Scan for the cell matching the given text and deliver its [x, y] coordinate at center. 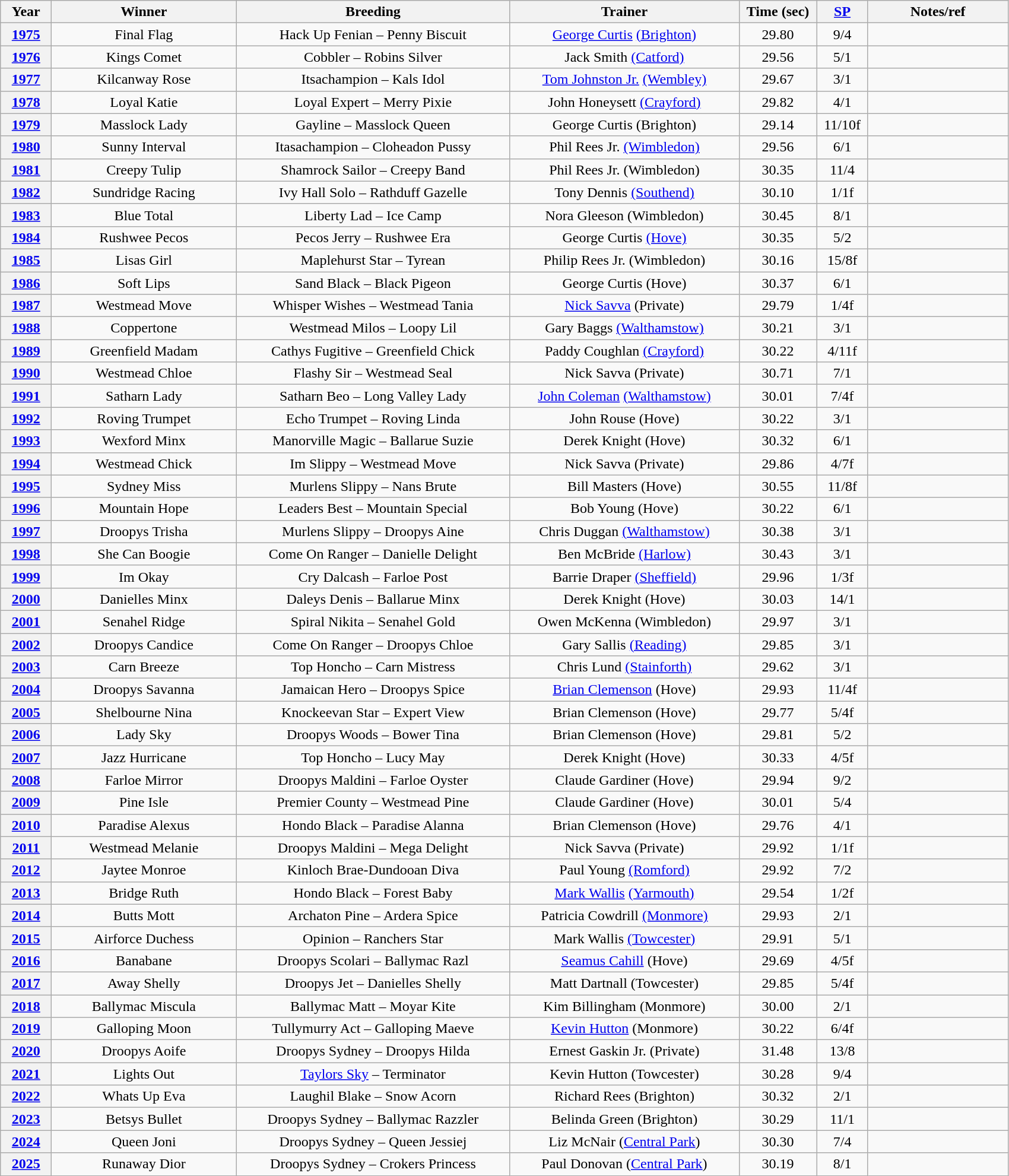
Loyal Expert – Merry Pixie [373, 102]
1998 [26, 554]
1981 [26, 170]
1984 [26, 237]
2022 [26, 1096]
Owen McKenna (Wimbledon) [624, 622]
Droopys Candice [144, 644]
1977 [26, 80]
Droopys Sydney – Ballymac Razzler [373, 1119]
2010 [26, 825]
Bob Young (Hove) [624, 509]
Shelbourne Nina [144, 712]
Greenfield Madam [144, 351]
2018 [26, 1006]
Paddy Coughlan (Crayford) [624, 351]
Gayline – Masslock Queen [373, 125]
2011 [26, 848]
30.10 [778, 192]
1994 [26, 464]
Manorville Magic – Ballarue Suzie [373, 441]
30.33 [778, 757]
Pecos Jerry – Rushwee Era [373, 237]
29.67 [778, 80]
Banabane [144, 961]
Nora Gleeson (Wimbledon) [624, 215]
31.48 [778, 1051]
30.45 [778, 215]
1997 [26, 531]
1/2f [842, 893]
29.62 [778, 667]
Cry Dalcash – Farloe Post [373, 576]
Tom Johnston Jr. (Wembley) [624, 80]
Sunny Interval [144, 147]
Ballymac Matt – Moyar Kite [373, 1006]
Seamus Cahill (Hove) [624, 961]
2009 [26, 803]
Ernest Gaskin Jr. (Private) [624, 1051]
Queen Joni [144, 1142]
29.14 [778, 125]
Ballymac Miscula [144, 1006]
30.38 [778, 531]
Murlens Slippy – Droopys Aine [373, 531]
Sundridge Racing [144, 192]
Droopys Sydney – Queen Jessiej [373, 1142]
Droopys Sydney – Crokers Princess [373, 1164]
Whats Up Eva [144, 1096]
Droopys Woods – Bower Tina [373, 735]
Jamaican Hero – Droopys Spice [373, 690]
1985 [26, 260]
1995 [26, 486]
Flashy Sir – Westmead Seal [373, 373]
Hack Up Fenian – Penny Biscuit [373, 34]
1996 [26, 509]
Westmead Chloe [144, 373]
Year [26, 12]
1993 [26, 441]
Liberty Lad – Ice Camp [373, 215]
11/1 [842, 1119]
Opinion – Ranchers Star [373, 938]
2023 [26, 1119]
Come On Ranger – Danielle Delight [373, 554]
29.80 [778, 34]
30.00 [778, 1006]
Trainer [624, 12]
1982 [26, 192]
Droopys Sydney – Droopys Hilda [373, 1051]
1987 [26, 306]
29.77 [778, 712]
29.76 [778, 825]
John Honeysett (Crayford) [624, 102]
Bill Masters (Hove) [624, 486]
2000 [26, 599]
Westmead Melanie [144, 848]
1/4f [842, 306]
29.91 [778, 938]
Ivy Hall Solo – Rathduff Gazelle [373, 192]
Hondo Black – Forest Baby [373, 893]
Cobbler – Robins Silver [373, 57]
Itsachampion – Kals Idol [373, 80]
Betsys Bullet [144, 1119]
Satharn Beo – Long Valley Lady [373, 396]
2008 [26, 780]
Echo Trumpet – Roving Linda [373, 419]
30.55 [778, 486]
Sydney Miss [144, 486]
Breeding [373, 12]
Maplehurst Star – Tyrean [373, 260]
Lisas Girl [144, 260]
1988 [26, 328]
14/1 [842, 599]
30.29 [778, 1119]
1990 [26, 373]
30.71 [778, 373]
11/10f [842, 125]
Roving Trumpet [144, 419]
Carn Breeze [144, 667]
1991 [26, 396]
1999 [26, 576]
2021 [26, 1074]
Paul Young (Romford) [624, 870]
Droopys Maldini – Farloe Oyster [373, 780]
4/7f [842, 464]
Bridge Ruth [144, 893]
5/4 [842, 803]
29.97 [778, 622]
2013 [26, 893]
Im Slippy – Westmead Move [373, 464]
Itasachampion – Cloheadon Pussy [373, 147]
Premier County – Westmead Pine [373, 803]
29.54 [778, 893]
Jazz Hurricane [144, 757]
Come On Ranger – Droopys Chloe [373, 644]
Westmead Move [144, 306]
7/4 [842, 1142]
Gary Sallis (Reading) [624, 644]
Murlens Slippy – Nans Brute [373, 486]
Notes/ref [938, 12]
Droopys Jet – Danielles Shelly [373, 983]
Lights Out [144, 1074]
1983 [26, 215]
Droopys Savanna [144, 690]
4/11f [842, 351]
1989 [26, 351]
SP [842, 12]
30.30 [778, 1142]
Chris Lund (Stainforth) [624, 667]
Patricia Cowdrill (Monmore) [624, 915]
Cathys Fugitive – Greenfield Chick [373, 351]
1979 [26, 125]
Kevin Hutton (Towcester) [624, 1074]
2012 [26, 870]
11/8f [842, 486]
Butts Mott [144, 915]
11/4f [842, 690]
Away Shelly [144, 983]
15/8f [842, 260]
29.79 [778, 306]
1976 [26, 57]
2003 [26, 667]
Runaway Dior [144, 1164]
Droopys Scolari – Ballymac Razl [373, 961]
2004 [26, 690]
Taylors Sky – Terminator [373, 1074]
Mark Wallis (Yarmouth) [624, 893]
Shamrock Sailor – Creepy Band [373, 170]
Top Honcho – Carn Mistress [373, 667]
1980 [26, 147]
Sand Black – Black Pigeon [373, 283]
Tony Dennis (Southend) [624, 192]
1978 [26, 102]
Time (sec) [778, 12]
Creepy Tulip [144, 170]
7/4f [842, 396]
Winner [144, 12]
Archaton Pine – Ardera Spice [373, 915]
Droopys Aoife [144, 1051]
Jaytee Monroe [144, 870]
30.21 [778, 328]
Chris Duggan (Walthamstow) [624, 531]
1986 [26, 283]
Westmead Milos – Loopy Lil [373, 328]
Final Flag [144, 34]
Knockeevan Star – Expert View [373, 712]
29.86 [778, 464]
30.28 [778, 1074]
Kim Billingham (Monmore) [624, 1006]
2016 [26, 961]
Mark Wallis (Towcester) [624, 938]
2024 [26, 1142]
7/2 [842, 870]
29.94 [778, 780]
7/1 [842, 373]
Satharn Lady [144, 396]
Gary Baggs (Walthamstow) [624, 328]
Matt Dartnall (Towcester) [624, 983]
Im Okay [144, 576]
11/4 [842, 170]
Pine Isle [144, 803]
Kings Comet [144, 57]
Ben McBride (Harlow) [624, 554]
Hondo Black – Paradise Alanna [373, 825]
Daleys Denis – Ballarue Minx [373, 599]
Coppertone [144, 328]
John Rouse (Hove) [624, 419]
Spiral Nikita – Senahel Gold [373, 622]
30.43 [778, 554]
Galloping Moon [144, 1029]
2005 [26, 712]
1992 [26, 419]
13/8 [842, 1051]
Danielles Minx [144, 599]
Soft Lips [144, 283]
6/4f [842, 1029]
30.16 [778, 260]
Mountain Hope [144, 509]
29.82 [778, 102]
2002 [26, 644]
Jack Smith (Catford) [624, 57]
9/2 [842, 780]
Droopys Trisha [144, 531]
Belinda Green (Brighton) [624, 1119]
1975 [26, 34]
Barrie Draper (Sheffield) [624, 576]
Wexford Minx [144, 441]
1/3f [842, 576]
Philip Rees Jr. (Wimbledon) [624, 260]
Liz McNair (Central Park) [624, 1142]
30.37 [778, 283]
2015 [26, 938]
29.96 [778, 576]
Masslock Lady [144, 125]
John Coleman (Walthamstow) [624, 396]
2001 [26, 622]
Westmead Chick [144, 464]
2025 [26, 1164]
Farloe Mirror [144, 780]
30.19 [778, 1164]
Tullymurry Act – Galloping Maeve [373, 1029]
29.69 [778, 961]
Whisper Wishes – Westmead Tania [373, 306]
2006 [26, 735]
2014 [26, 915]
Kilcanway Rose [144, 80]
Airforce Duchess [144, 938]
Paradise Alexus [144, 825]
Blue Total [144, 215]
30.03 [778, 599]
2017 [26, 983]
Kinloch Brae-Dundooan Diva [373, 870]
Senahel Ridge [144, 622]
2020 [26, 1051]
Richard Rees (Brighton) [624, 1096]
Paul Donovan (Central Park) [624, 1164]
Laughil Blake – Snow Acorn [373, 1096]
Kevin Hutton (Monmore) [624, 1029]
Top Honcho – Lucy May [373, 757]
Leaders Best – Mountain Special [373, 509]
Lady Sky [144, 735]
Loyal Katie [144, 102]
29.81 [778, 735]
Rushwee Pecos [144, 237]
2019 [26, 1029]
2007 [26, 757]
Droopys Maldini – Mega Delight [373, 848]
She Can Boogie [144, 554]
